Search for the cell housing the specified text and yield its (x, y) center coordinate. 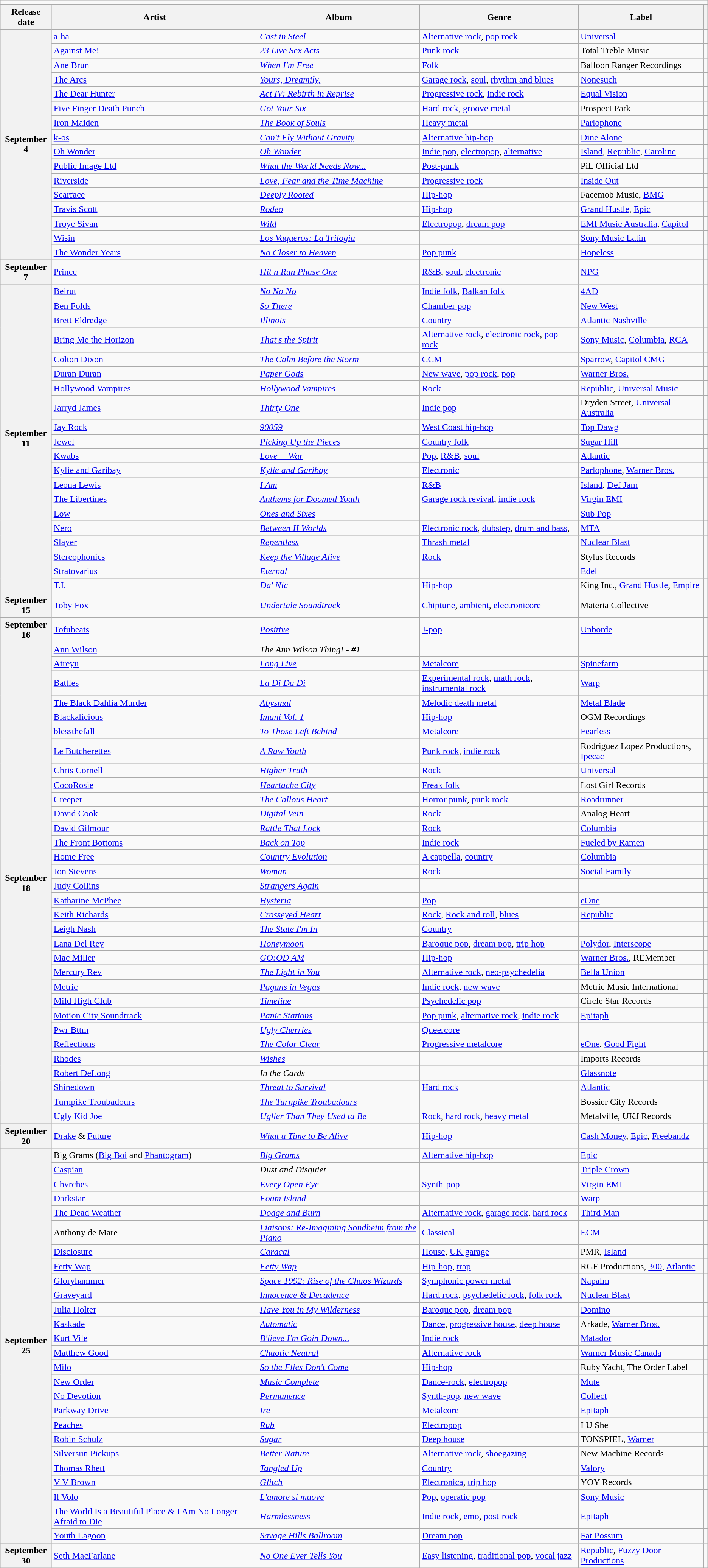
Timeline (339, 1001)
Hard rock (499, 1087)
Ben Folds (154, 306)
Indie folk, Balkan folk (499, 291)
David Gilmour (154, 828)
MTA (641, 528)
September15 (26, 605)
The Color Clear (339, 1044)
Disclosure (154, 1252)
Rhodes (154, 1059)
Psychedelic pop (499, 1001)
Folk (499, 65)
Indie pop, electropop, alternative (499, 151)
Alternative rock, neo-psychedelia (499, 972)
Ane Brun (154, 65)
RGF Productions, 300, Atlantic (641, 1266)
Republic, Fuzzy Door Productions (641, 1556)
The Front Bottoms (154, 842)
Easy listening, traditional pop, vocal jazz (499, 1556)
Youth Lagoon (154, 1536)
Deep house (499, 1439)
I U She (641, 1425)
Beirut (154, 291)
Experimental rock, math rock, instrumental rock (499, 683)
Label (641, 17)
House, UK garage (499, 1252)
Chaotic Neutral (339, 1353)
Parkway Drive (154, 1410)
R&B (499, 485)
No One Ever Tells You (339, 1556)
Cast in Steel (339, 36)
Collect (641, 1396)
Country folk (499, 442)
Ruby Yacht, The Order Label (641, 1367)
Honeymoon (339, 944)
Indie pop (499, 407)
Sugar (339, 1439)
OGM Recordings (641, 717)
PMR, Island (641, 1252)
Illinois (339, 320)
Strangers Again (339, 886)
Chvrches (154, 1184)
R&B, soul, electronic (499, 272)
Indie rock, new wave (499, 987)
Rock, hard rock, heavy metal (499, 1116)
Abysmal (339, 703)
Lost Girl Records (641, 785)
Metric (154, 987)
Caracal (339, 1252)
L'amore si muove (339, 1497)
Alternative rock (499, 1353)
eOne, Good Fight (641, 1044)
Gloryhammer (154, 1281)
Atreyu (154, 663)
Da' Nic (339, 585)
Digital Vein (339, 814)
Dance, progressive house, deep house (499, 1324)
Total Treble Music (641, 51)
Colton Dixon (154, 359)
Rodriguez Lopez Productions, Ipecac (641, 751)
Iron Maiden (154, 123)
Dust and Disquiet (339, 1169)
September16 (26, 630)
Indie rock, emo, post-rock (499, 1516)
Shinedown (154, 1087)
That's the Spirit (339, 340)
Pop (499, 900)
Materia Collective (641, 605)
Judy Collins (154, 886)
Kaskade (154, 1324)
4AD (641, 291)
90059 (339, 427)
Threat to Survival (339, 1087)
Mercury Rev (154, 972)
Los Vaqueros: La Trilogía (339, 238)
Thirty One (339, 407)
Atlantic Nashville (641, 320)
The Dead Weather (154, 1213)
Glitch (339, 1482)
Robin Schulz (154, 1439)
Artist (154, 17)
Between II Worlds (339, 528)
Robert DeLong (154, 1073)
Parlophone (641, 123)
J-pop (499, 630)
Chiptune, ambient, electronicore (499, 605)
Mild High Club (154, 1001)
Hard rock, groove metal (499, 108)
Equal Vision (641, 94)
Deeply Rooted (339, 195)
Back on Top (339, 842)
Classical (499, 1232)
a-ha (154, 36)
Picking Up the Pieces (339, 442)
Have You in My Wilderness (339, 1310)
Stratovarius (154, 571)
The Turnpike Troubadours (339, 1102)
Kurt Vile (154, 1338)
A Raw Youth (339, 751)
Rub (339, 1425)
Valory (641, 1468)
Sony Music Latin (641, 238)
Melodic death metal (499, 703)
Electropop (499, 1425)
Spinefarm (641, 663)
Napalm (641, 1281)
Leona Lewis (154, 485)
Big Grams (339, 1155)
Metalville, UKJ Records (641, 1116)
Synth-pop (499, 1184)
The State I'm In (339, 929)
Jarryd James (154, 407)
Electronica, trip hop (499, 1482)
Long Live (339, 663)
Baroque pop, dream pop, trip hop (499, 944)
CCM (499, 359)
k-os (154, 137)
Electropop, dream pop (499, 224)
Paper Gods (339, 374)
23 Live Sex Acts (339, 51)
Fearless (641, 732)
Ugly Cherries (339, 1030)
Big Grams (Big Boi and Phantogram) (154, 1155)
Repentless (339, 542)
Woman (339, 871)
Creeper (154, 799)
Hard rock, psychedelic rock, folk rock (499, 1295)
No No No (339, 291)
Top Dawg (641, 427)
Imports Records (641, 1059)
Imani Vol. 1 (339, 717)
Third Man (641, 1213)
The Calm Before the Storm (339, 359)
Act IV: Rebirth in Reprise (339, 94)
Foam Island (339, 1199)
Jay Rock (154, 427)
TONSPIEL, Warner (641, 1439)
Against Me! (154, 51)
The Arcs (154, 79)
Roadrunner (641, 799)
Nonesuch (641, 79)
B'lieve I'm Goin Down... (339, 1338)
Stylus Records (641, 557)
Undertale Soundtrack (339, 605)
Toby Fox (154, 605)
Genre (499, 17)
King Inc., Grand Hustle, Empire (641, 585)
Rodeo (339, 209)
Music Complete (339, 1381)
Keith Richards (154, 914)
Anthony de Mare (154, 1232)
Parlophone, Warner Bros. (641, 470)
Thomas Rhett (154, 1468)
Rock, Rock and roll, blues (499, 914)
Progressive metalcore (499, 1044)
So the Flies Don't Come (339, 1367)
Sugar Hill (641, 442)
Facemob Music, BMG (641, 195)
Hopeless (641, 252)
Pop, operatic pop (499, 1497)
No Closer to Heaven (339, 252)
What a Time to Be Alive (339, 1135)
Garage rock, soul, rhythm and blues (499, 79)
Positive (339, 630)
Anthems for Doomed Youth (339, 499)
Domino (641, 1310)
Wisin (154, 238)
The Light in You (339, 972)
eOne (641, 900)
Duran Duran (154, 374)
Pop, R&B, soul (499, 456)
Island, Def Jam (641, 485)
September18 (26, 883)
Lana Del Rey (154, 944)
So There (339, 306)
Social Family (641, 871)
Mac Miller (154, 958)
Synth-pop, new wave (499, 1396)
Graveyard (154, 1295)
Riverside (154, 181)
Drake & Future (154, 1135)
Grand Hustle, Epic (641, 209)
Analog Heart (641, 814)
Ones and Sixes (339, 514)
Symphonic power metal (499, 1281)
Wild (339, 224)
To Those Left Behind (339, 732)
Electronic (499, 470)
Alternative rock, electronic rock, pop rock (499, 340)
Polydor, Interscope (641, 944)
Permanence (339, 1396)
EMI Music Australia, Capitol (641, 224)
Country Evolution (339, 857)
Troye Sivan (154, 224)
Silversun Pickups (154, 1454)
Nero (154, 528)
New West (641, 306)
Tofubeats (154, 630)
Alternative rock, pop rock (499, 36)
Ire (339, 1410)
Bella Union (641, 972)
September11 (26, 438)
I Am (339, 485)
Cash Money, Epic, Freebandz (641, 1135)
Garage rock revival, indie rock (499, 499)
Dance-rock, electropop (499, 1381)
Rattle That Lock (339, 828)
Panic Stations (339, 1015)
Dodge and Burn (339, 1213)
Automatic (339, 1324)
Mute (641, 1381)
The Black Dahlia Murder (154, 703)
The Dear Hunter (154, 94)
Matador (641, 1338)
The World Is a Beautiful Place & I Am No Longer Afraid to Die (154, 1516)
Warner Bros., REMember (641, 958)
Innocence & Decadence (339, 1295)
Travis Scott (154, 209)
Glassnote (641, 1073)
Slayer (154, 542)
Hit n Run Phase One (339, 272)
Motion City Soundtrack (154, 1015)
Republic (641, 914)
Pwr Bttm (154, 1030)
A cappella, country (499, 857)
Wishes (339, 1059)
YOY Records (641, 1482)
Bring Me the Horizon (154, 340)
September4 (26, 145)
Balloon Ranger Recordings (641, 65)
The Wonder Years (154, 252)
Republic, Universal Music (641, 388)
Can't Fly Without Gravity (339, 137)
Leigh Nash (154, 929)
Fat Possum (641, 1536)
Metal Blade (641, 703)
Prince (154, 272)
Yours, Dreamily, (339, 79)
David Cook (154, 814)
Savage Hills Ballroom (339, 1536)
Julia Holter (154, 1310)
Thrash metal (499, 542)
Circle Star Records (641, 1001)
Dream pop (499, 1536)
Harmlessness (339, 1516)
Hip-hop, trap (499, 1266)
Progressive rock (499, 181)
Freak folk (499, 785)
T.I. (154, 585)
Better Nature (339, 1454)
Caspian (154, 1169)
September30 (26, 1556)
Scarface (154, 195)
Warner Music Canada (641, 1353)
New wave, pop rock, pop (499, 374)
Post-punk (499, 166)
Chris Cornell (154, 771)
Love + War (339, 456)
Chamber pop (499, 306)
September20 (26, 1135)
Milo (154, 1367)
Hysteria (339, 900)
Pop punk (499, 252)
Baroque pop, dream pop (499, 1310)
Queercore (499, 1030)
Dine Alone (641, 137)
Edel (641, 571)
Keep the Village Alive (339, 557)
Punk rock, indie rock (499, 751)
Peaches (154, 1425)
Liaisons: Re-Imagining Sondheim from the Piano (339, 1232)
CocoRosie (154, 785)
Progressive rock, indie rock (499, 94)
Darkstar (154, 1199)
Love, Fear and the Time Machine (339, 181)
NPG (641, 272)
Le Butcherettes (154, 751)
Blackalicious (154, 717)
Reflections (154, 1044)
Tangled Up (339, 1468)
Unborde (641, 630)
Turnpike Troubadours (154, 1102)
Jewel (154, 442)
Pop punk, alternative rock, indie rock (499, 1015)
Heavy metal (499, 123)
When I'm Free (339, 65)
The Book of Souls (339, 123)
Release date (26, 17)
Matthew Good (154, 1353)
Album (339, 17)
Ugly Kid Joe (154, 1116)
The Callous Heart (339, 799)
Triple Crown (641, 1169)
Prospect Park (641, 108)
Dryden Street, Universal Australia (641, 407)
Eternal (339, 571)
Every Open Eye (339, 1184)
Pagans in Vegas (339, 987)
Home Free (154, 857)
Warner Bros. (641, 374)
Punk rock (499, 51)
Alternative rock, garage rock, hard rock (499, 1213)
Jon Stevens (154, 871)
PiL Official Ltd (641, 166)
Kwabs (154, 456)
In the Cards (339, 1073)
Public Image Ltd (154, 166)
Space 1992: Rise of the Chaos Wizards (339, 1281)
Metric Music International (641, 987)
Stereophonics (154, 557)
Fueled by Ramen (641, 842)
September7 (26, 272)
Horror punk, punk rock (499, 799)
V V Brown (154, 1482)
What the World Needs Now... (339, 166)
Il Volo (154, 1497)
Katharine McPhee (154, 900)
Crosseyed Heart (339, 914)
Sony Music (641, 1497)
Uglier Than They Used ta Be (339, 1116)
New Machine Records (641, 1454)
September25 (26, 1345)
Battles (154, 683)
No Devotion (154, 1396)
Bossier City Records (641, 1102)
ECM (641, 1232)
Arkade, Warner Bros. (641, 1324)
Inside Out (641, 181)
Sub Pop (641, 514)
Low (154, 514)
Island, Republic, Caroline (641, 151)
Five Finger Death Punch (154, 108)
The Ann Wilson Thing! - #1 (339, 649)
blessthefall (154, 732)
Ann Wilson (154, 649)
GO:OD AM (339, 958)
Heartache City (339, 785)
Got Your Six (339, 108)
Higher Truth (339, 771)
West Coast hip-hop (499, 427)
Electronic rock, dubstep, drum and bass, (499, 528)
Seth MacFarlane (154, 1556)
Sony Music, Columbia, RCA (641, 340)
Alternative rock, shoegazing (499, 1454)
New Order (154, 1381)
Epic (641, 1155)
The Libertines (154, 499)
La Di Da Di (339, 683)
Sparrow, Capitol CMG (641, 359)
Brett Eldredge (154, 320)
